Return the (x, y) coordinate for the center point of the cell that contains the specified text.  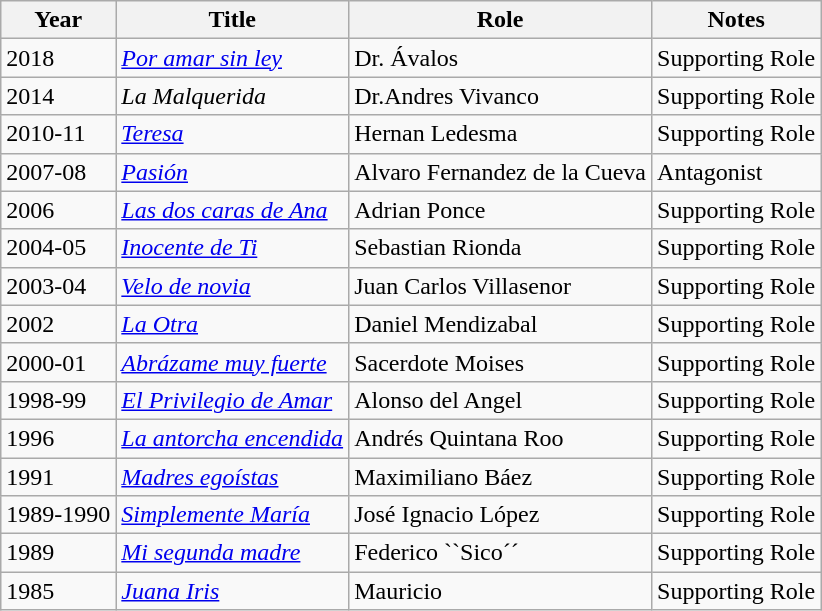
Antagonist (736, 172)
1989 (58, 553)
Sebastian Rionda (500, 248)
La Malquerida (232, 96)
Federico ``Sico´´ (500, 553)
2006 (58, 210)
La antorcha encendida (232, 438)
2007-08 (58, 172)
Sacerdote Moises (500, 362)
2004-05 (58, 248)
Mauricio (500, 591)
Notes (736, 20)
Las dos caras de Ana (232, 210)
Alvaro Fernandez de la Cueva (500, 172)
Year (58, 20)
1998-99 (58, 400)
Role (500, 20)
Maximiliano Báez (500, 477)
Inocente de Ti (232, 248)
Velo de novia (232, 286)
2018 (58, 58)
Daniel Mendizabal (500, 324)
Adrian Ponce (500, 210)
Dr.Andres Vivanco (500, 96)
1989-1990 (58, 515)
2003-04 (58, 286)
1991 (58, 477)
Abrázame muy fuerte (232, 362)
2002 (58, 324)
Simplemente María (232, 515)
Mi segunda madre (232, 553)
Alonso del Angel (500, 400)
2010-11 (58, 134)
2014 (58, 96)
La Otra (232, 324)
Title (232, 20)
2000-01 (58, 362)
Juan Carlos Villasenor (500, 286)
José Ignacio López (500, 515)
Por amar sin ley (232, 58)
Juana Iris (232, 591)
Pasión (232, 172)
1996 (58, 438)
Dr. Ávalos (500, 58)
Madres egoístas (232, 477)
1985 (58, 591)
El Privilegio de Amar (232, 400)
Teresa (232, 134)
Hernan Ledesma (500, 134)
Andrés Quintana Roo (500, 438)
